Extract the (X, Y) coordinate from the center of the cell holding the provided text.  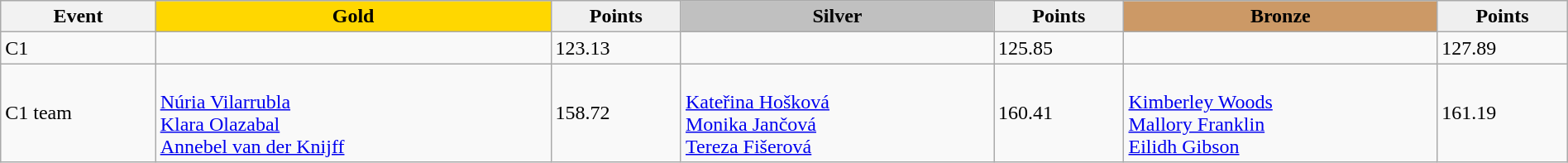
Event (78, 17)
127.89 (1503, 48)
Silver (837, 17)
C1 team (78, 113)
123.13 (615, 48)
125.85 (1059, 48)
158.72 (615, 113)
Bronze (1280, 17)
C1 (78, 48)
Núria VilarrublaKlara OlazabalAnnebel van der Knijff (353, 113)
161.19 (1503, 113)
Gold (353, 17)
Kateřina HoškováMonika JančováTereza Fišerová (837, 113)
160.41 (1059, 113)
Kimberley WoodsMallory FranklinEilidh Gibson (1280, 113)
